Determine the (x, y) coordinate at the center of the cell enclosing the given text.  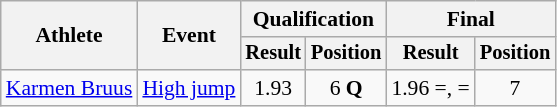
High jump (188, 88)
7 (515, 88)
Athlete (70, 36)
1.96 =, = (430, 88)
Karmen Bruus (70, 88)
6 Q (346, 88)
Event (188, 36)
Qualification (313, 19)
Final (470, 19)
1.93 (273, 88)
